Determine the [x, y] coordinate at the center of the cell enclosing the given text.  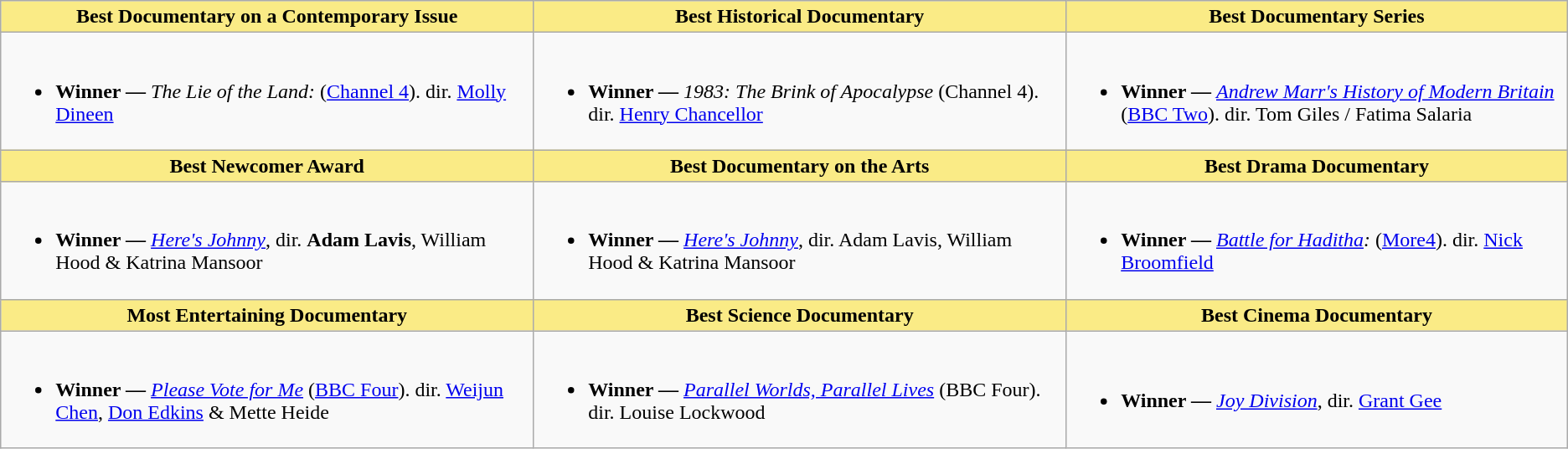
Best Newcomer Award [267, 166]
Winner — Please Vote for Me (BBC Four). dir. Weijun Chen, Don Edkins & Mette Heide [267, 390]
Winner — Andrew Marr's History of Modern Britain (BBC Two). dir. Tom Giles / Fatima Salaria [1317, 91]
Winner — Parallel Worlds, Parallel Lives (BBC Four). dir. Louise Lockwood [800, 390]
Winner — 1983: The Brink of Apocalypse (Channel 4). dir. Henry Chancellor [800, 91]
Best Science Documentary [800, 315]
Most Entertaining Documentary [267, 315]
Best Historical Documentary [800, 17]
Best Drama Documentary [1317, 166]
Winner — The Lie of the Land: (Channel 4). dir. Molly Dineen [267, 91]
Best Documentary on a Contemporary Issue [267, 17]
Winner — Joy Division, dir. Grant Gee [1317, 390]
Best Documentary Series [1317, 17]
Winner — Battle for Haditha: (More4). dir. Nick Broomfield [1317, 240]
Best Cinema Documentary [1317, 315]
Best Documentary on the Arts [800, 166]
